For the text-containing cell, return its midpoint in (X, Y) coordinate format. 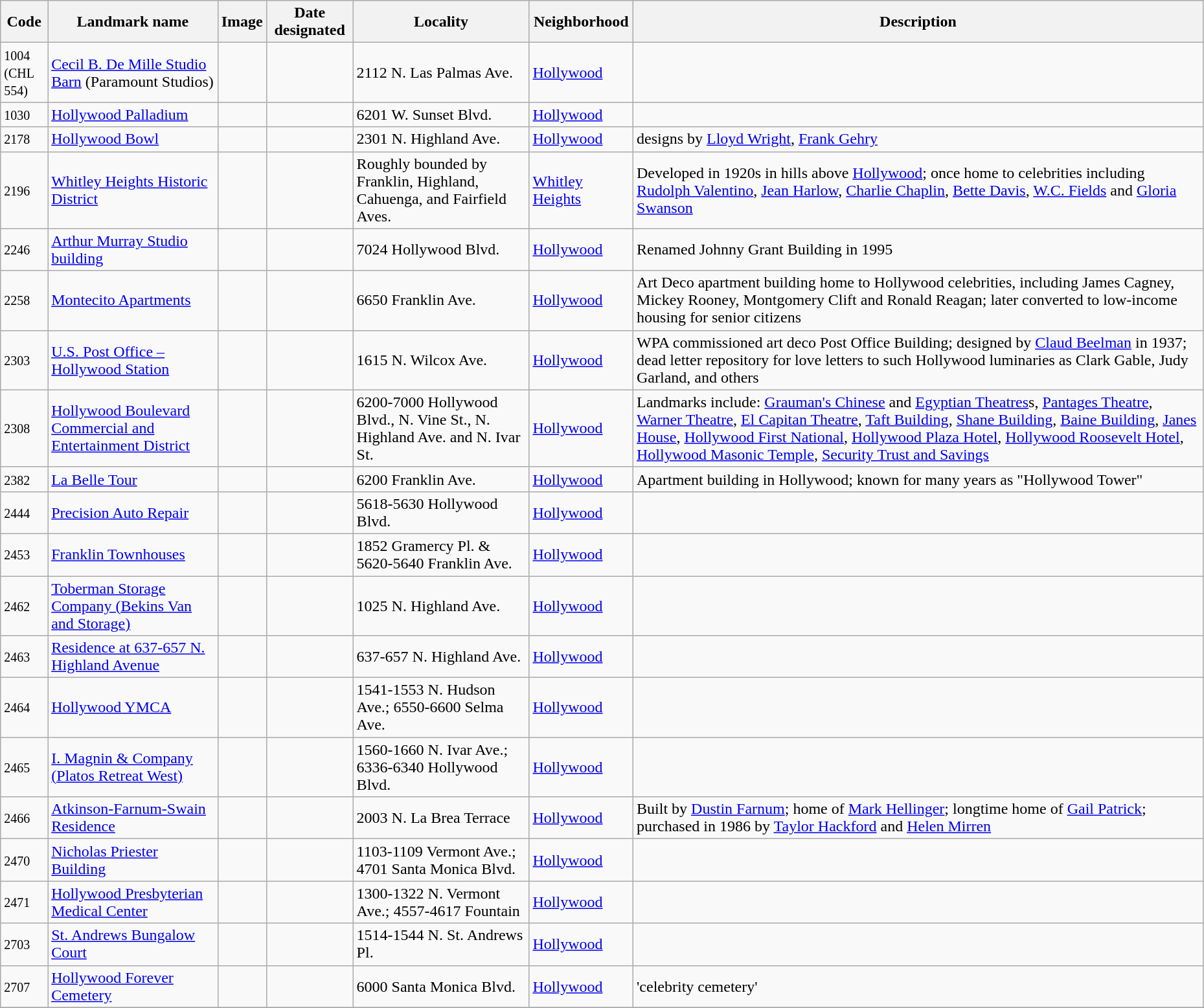
I. Magnin & Company (Platos Retreat West) (133, 767)
Image (242, 22)
designs by Lloyd Wright, Frank Gehry (918, 139)
Built by Dustin Farnum; home of Mark Hellinger; longtime home of Gail Patrick; purchased in 1986 by Taylor Hackford and Helen Mirren (918, 818)
1852 Gramercy Pl. & 5620-5640 Franklin Ave. (441, 554)
2453 (25, 554)
Cecil B. De Mille Studio Barn (Paramount Studios) (133, 73)
Whitley Heights Historic District (133, 190)
2003 N. La Brea Terrace (441, 818)
6200 Franklin Ave. (441, 479)
Landmark name (133, 22)
1560-1660 N. Ivar Ave.; 6336-6340 Hollywood Blvd. (441, 767)
1300-1322 N. Vermont Ave.; 4557-4617 Fountain (441, 902)
2463 (25, 656)
6200-7000 Hollywood Blvd., N. Vine St., N. Highland Ave. and N. Ivar St. (441, 429)
637-657 N. Highland Ave. (441, 656)
2465 (25, 767)
2382 (25, 479)
2301 N. Highland Ave. (441, 139)
Nicholas Priester Building (133, 860)
Precision Auto Repair (133, 513)
2444 (25, 513)
2308 (25, 429)
Description (918, 22)
Locality (441, 22)
2462 (25, 606)
Neighborhood (582, 22)
1103-1109 Vermont Ave.; 4701 Santa Monica Blvd. (441, 860)
La Belle Tour (133, 479)
Toberman Storage Company (Bekins Van and Storage) (133, 606)
Whitley Heights (582, 190)
1615 N. Wilcox Ave. (441, 360)
Residence at 637-657 N. Highland Avenue (133, 656)
Hollywood Palladium (133, 115)
2112 N. Las Palmas Ave. (441, 73)
2464 (25, 708)
Hollywood Forever Cemetery (133, 987)
Apartment building in Hollywood; known for many years as "Hollywood Tower" (918, 479)
Hollywood Boulevard Commercial and Entertainment District (133, 429)
6201 W. Sunset Blvd. (441, 115)
Atkinson-Farnum-Swain Residence (133, 818)
'celebrity cemetery' (918, 987)
5618-5630 Hollywood Blvd. (441, 513)
1514-1544 N. St. Andrews Pl. (441, 944)
Date designated (310, 22)
Hollywood Bowl (133, 139)
7024 Hollywood Blvd. (441, 250)
1004(CHL 554) (25, 73)
1541-1553 N. Hudson Ave.; 6550-6600 Selma Ave. (441, 708)
2707 (25, 987)
Hollywood YMCA (133, 708)
2471 (25, 902)
1025 N. Highland Ave. (441, 606)
2258 (25, 300)
6000 Santa Monica Blvd. (441, 987)
2303 (25, 360)
Code (25, 22)
Hollywood Presbyterian Medical Center (133, 902)
2196 (25, 190)
2470 (25, 860)
U.S. Post Office – Hollywood Station (133, 360)
St. Andrews Bungalow Court (133, 944)
Franklin Townhouses (133, 554)
Arthur Murray Studio building (133, 250)
6650 Franklin Ave. (441, 300)
2246 (25, 250)
Montecito Apartments (133, 300)
Renamed Johnny Grant Building in 1995 (918, 250)
2703 (25, 944)
1030 (25, 115)
2178 (25, 139)
2466 (25, 818)
Roughly bounded by Franklin, Highland, Cahuenga, and Fairfield Aves. (441, 190)
